Scan for the cell matching the given text and deliver its [X, Y] coordinate at center. 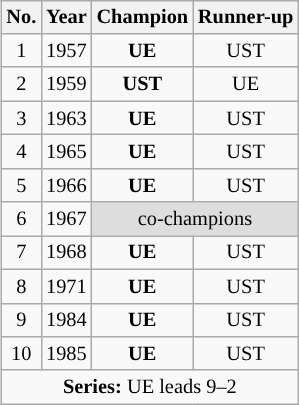
1 [21, 51]
1966 [66, 185]
5 [21, 185]
co-champions [196, 219]
1965 [66, 152]
8 [21, 286]
1957 [66, 51]
10 [21, 354]
1967 [66, 219]
Runner-up [246, 17]
1963 [66, 118]
Year [66, 17]
1971 [66, 286]
4 [21, 152]
3 [21, 118]
7 [21, 253]
9 [21, 320]
6 [21, 219]
1959 [66, 84]
No. [21, 17]
1985 [66, 354]
1968 [66, 253]
2 [21, 84]
Champion [142, 17]
Series: UE leads 9–2 [150, 387]
1984 [66, 320]
